Find where the given text appears and provide that cell's center as (x, y) coordinate. 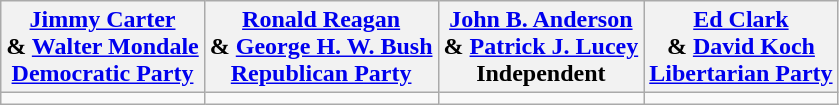
John B. Anderson & Patrick J. LuceyIndependent (541, 47)
Ed Clark & David KochLibertarian Party (741, 47)
Jimmy Carter & Walter MondaleDemocratic Party (103, 47)
Ronald Reagan & George H. W. BushRepublican Party (321, 47)
